Search for the cell housing the specified text and yield its [X, Y] center coordinate. 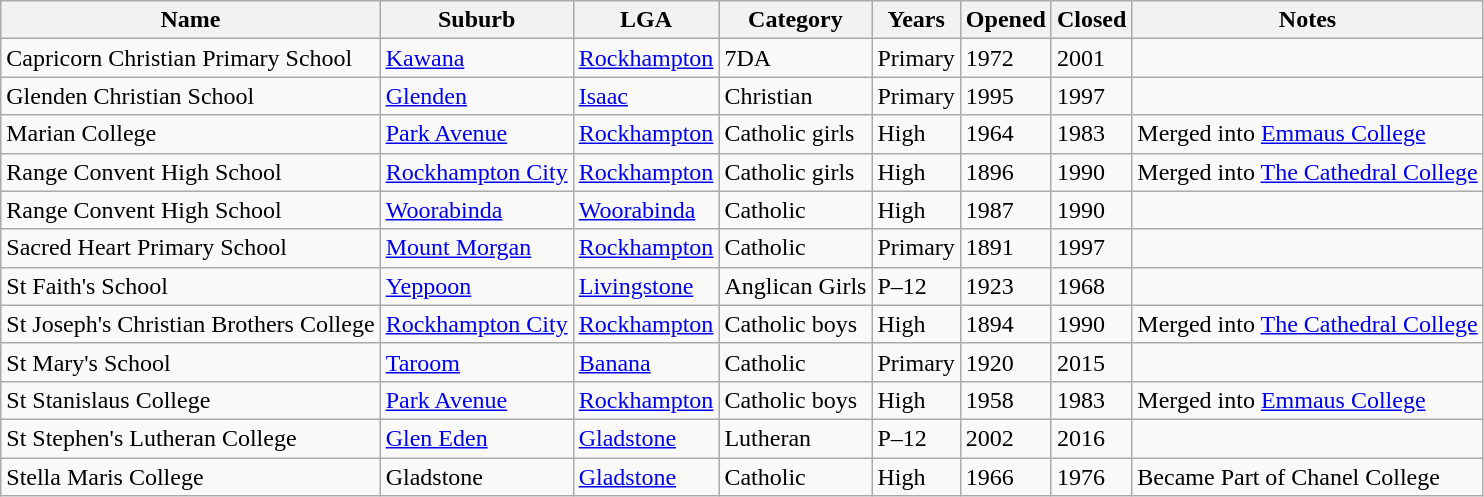
Mount Morgan [476, 248]
1920 [1006, 362]
Marian College [190, 134]
1964 [1006, 134]
2016 [1091, 438]
Became Part of Chanel College [1308, 477]
1976 [1091, 477]
Livingstone [646, 286]
LGA [646, 20]
7DA [796, 58]
1968 [1091, 286]
St Faith's School [190, 286]
2002 [1006, 438]
Glenden [476, 96]
1966 [1006, 477]
1896 [1006, 172]
Category [796, 20]
1987 [1006, 210]
1894 [1006, 324]
Opened [1006, 20]
Suburb [476, 20]
Stella Maris College [190, 477]
Banana [646, 362]
St Stephen's Lutheran College [190, 438]
Kawana [476, 58]
2015 [1091, 362]
1972 [1006, 58]
1995 [1006, 96]
2001 [1091, 58]
St Stanislaus College [190, 400]
Christian [796, 96]
Yeppoon [476, 286]
1958 [1006, 400]
St Joseph's Christian Brothers College [190, 324]
Closed [1091, 20]
Lutheran [796, 438]
Notes [1308, 20]
Anglican Girls [796, 286]
1923 [1006, 286]
St Mary's School [190, 362]
Glen Eden [476, 438]
Isaac [646, 96]
Years [916, 20]
1891 [1006, 248]
Sacred Heart Primary School [190, 248]
Name [190, 20]
Taroom [476, 362]
Capricorn Christian Primary School [190, 58]
Glenden Christian School [190, 96]
